Find where the given text appears and provide that cell's center as [x, y] coordinate. 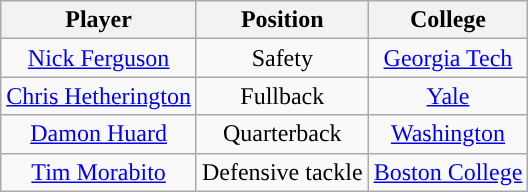
Defensive tackle [282, 172]
Safety [282, 58]
Yale [448, 96]
Quarterback [282, 134]
Chris Hetherington [99, 96]
Player [99, 20]
Position [282, 20]
Georgia Tech [448, 58]
Damon Huard [99, 134]
Boston College [448, 172]
Tim Morabito [99, 172]
Washington [448, 134]
Fullback [282, 96]
Nick Ferguson [99, 58]
College [448, 20]
